Search for the cell housing the specified text and yield its (X, Y) center coordinate. 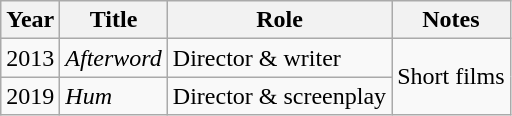
Short films (451, 77)
2013 (30, 58)
Director & writer (279, 58)
Notes (451, 20)
Title (114, 20)
Afterword (114, 58)
Year (30, 20)
Director & screenplay (279, 96)
Role (279, 20)
2019 (30, 96)
Hum (114, 96)
